Search for the cell housing the specified text and yield its [x, y] center coordinate. 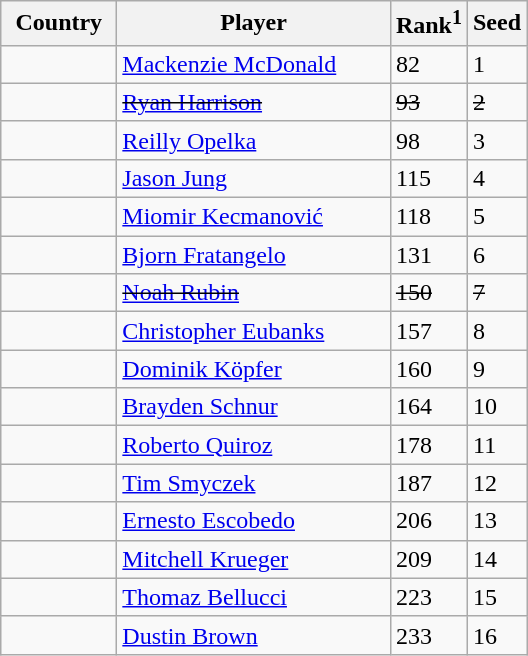
115 [428, 178]
Ryan Harrison [254, 102]
Christopher Eubanks [254, 331]
13 [496, 521]
206 [428, 521]
Ernesto Escobedo [254, 521]
118 [428, 217]
9 [496, 369]
Country [59, 24]
98 [428, 140]
11 [496, 445]
16 [496, 635]
7 [496, 293]
Mitchell Krueger [254, 559]
12 [496, 483]
Player [254, 24]
Mackenzie McDonald [254, 64]
14 [496, 559]
Thomaz Bellucci [254, 597]
2 [496, 102]
Rank1 [428, 24]
10 [496, 407]
6 [496, 255]
4 [496, 178]
Bjorn Fratangelo [254, 255]
187 [428, 483]
82 [428, 64]
93 [428, 102]
8 [496, 331]
Dustin Brown [254, 635]
Noah Rubin [254, 293]
164 [428, 407]
Reilly Opelka [254, 140]
Seed [496, 24]
223 [428, 597]
3 [496, 140]
Brayden Schnur [254, 407]
178 [428, 445]
Roberto Quiroz [254, 445]
Dominik Köpfer [254, 369]
Tim Smyczek [254, 483]
5 [496, 217]
Miomir Kecmanović [254, 217]
15 [496, 597]
Jason Jung [254, 178]
131 [428, 255]
157 [428, 331]
160 [428, 369]
209 [428, 559]
233 [428, 635]
1 [496, 64]
150 [428, 293]
